Search for the cell housing the specified text and yield its (x, y) center coordinate. 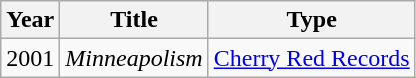
2001 (30, 58)
Type (312, 20)
Year (30, 20)
Minneapolism (134, 58)
Cherry Red Records (312, 58)
Title (134, 20)
